Pinpoint the cell where the given text exists, returning its (x, y) midpoint coordinate. 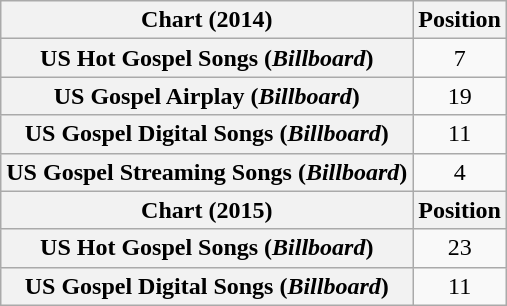
4 (460, 172)
Chart (2014) (207, 20)
23 (460, 248)
19 (460, 96)
US Gospel Airplay (Billboard) (207, 96)
7 (460, 58)
US Gospel Streaming Songs (Billboard) (207, 172)
Chart (2015) (207, 210)
